Pinpoint the cell where the given text exists, returning its (x, y) midpoint coordinate. 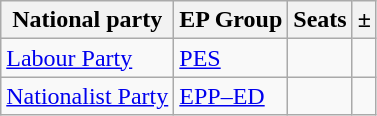
Nationalist Party (88, 96)
Labour Party (88, 58)
Seats (320, 20)
National party (88, 20)
EP Group (231, 20)
PES (231, 58)
EPP–ED (231, 96)
± (364, 20)
